Find where the given text appears and provide that cell's center as (X, Y) coordinate. 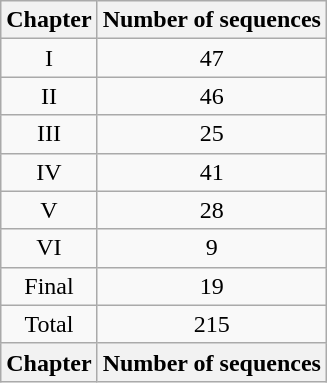
II (49, 96)
25 (212, 134)
41 (212, 172)
9 (212, 248)
47 (212, 58)
V (49, 210)
Final (49, 286)
19 (212, 286)
III (49, 134)
Total (49, 324)
VI (49, 248)
46 (212, 96)
IV (49, 172)
I (49, 58)
28 (212, 210)
215 (212, 324)
